Provide the [x, y] coordinate of the cell's center where the given text is located.  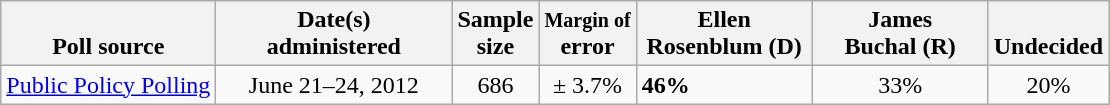
June 21–24, 2012 [334, 85]
33% [900, 85]
46% [724, 85]
EllenRosenblum (D) [724, 34]
Poll source [108, 34]
686 [496, 85]
Samplesize [496, 34]
Undecided [1048, 34]
Public Policy Polling [108, 85]
JamesBuchal (R) [900, 34]
20% [1048, 85]
± 3.7% [588, 85]
Margin oferror [588, 34]
Date(s)administered [334, 34]
